Detect which cell encompasses the target text, then output its [X, Y] center coordinate. 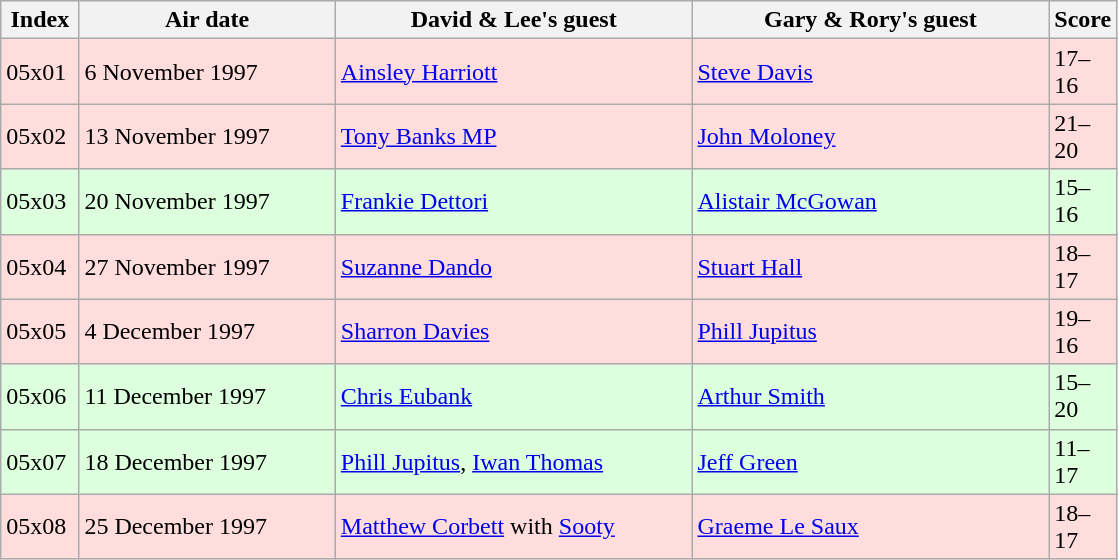
Phill Jupitus [870, 332]
13 November 1997 [207, 136]
Steve Davis [870, 72]
20 November 1997 [207, 202]
Alistair McGowan [870, 202]
21–20 [1083, 136]
25 December 1997 [207, 526]
Matthew Corbett with Sooty [514, 526]
11 December 1997 [207, 396]
17–16 [1083, 72]
4 December 1997 [207, 332]
Stuart Hall [870, 266]
05x03 [40, 202]
05x01 [40, 72]
Chris Eubank [514, 396]
Suzanne Dando [514, 266]
6 November 1997 [207, 72]
11–17 [1083, 462]
27 November 1997 [207, 266]
Sharron Davies [514, 332]
05x04 [40, 266]
15–20 [1083, 396]
Air date [207, 20]
19–16 [1083, 332]
05x08 [40, 526]
Tony Banks MP [514, 136]
Jeff Green [870, 462]
Ainsley Harriott [514, 72]
Frankie Dettori [514, 202]
05x05 [40, 332]
05x02 [40, 136]
Index [40, 20]
05x07 [40, 462]
15–16 [1083, 202]
David & Lee's guest [514, 20]
Score [1083, 20]
John Moloney [870, 136]
Phill Jupitus, Iwan Thomas [514, 462]
Arthur Smith [870, 396]
Gary & Rory's guest [870, 20]
18 December 1997 [207, 462]
Graeme Le Saux [870, 526]
05x06 [40, 396]
